Output the [X, Y] coordinate of the center of the cell containing the given text.  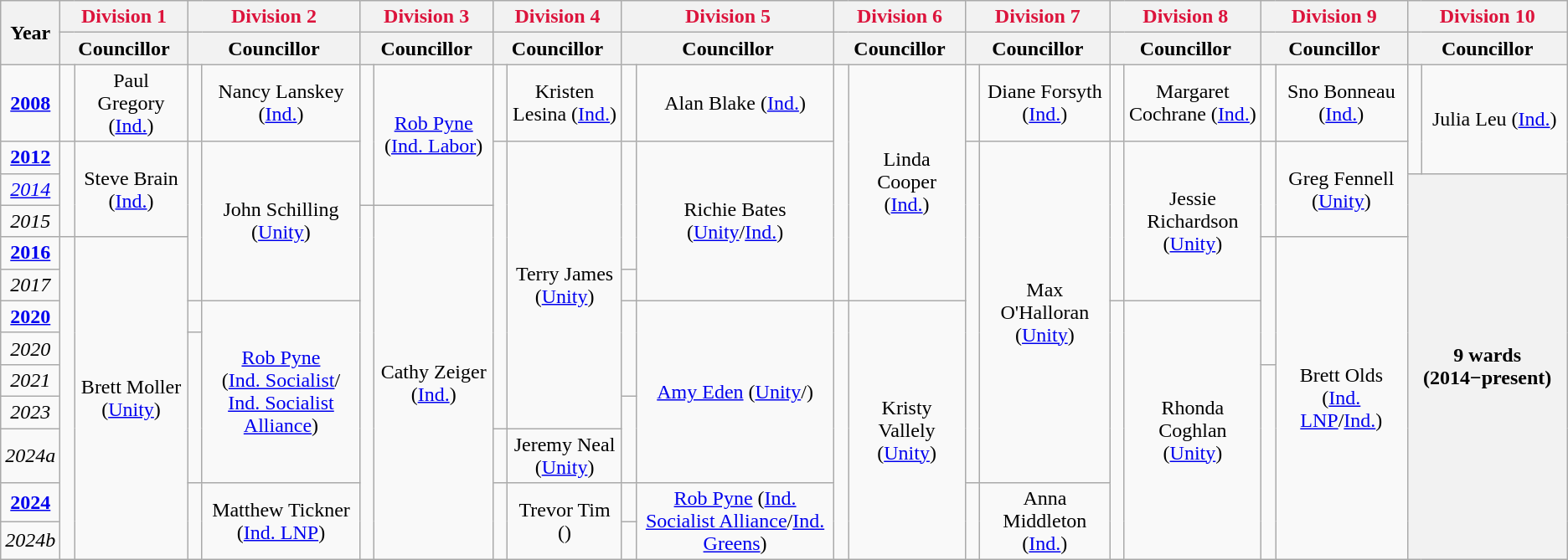
Division 5 [727, 17]
2021 [30, 380]
2008 [30, 103]
Kristen Lesina (Ind.) [565, 103]
Rhonda Coghlan (Unity) [1193, 430]
Division 6 [900, 17]
Linda Cooper (Ind.) [907, 182]
Diane Forsyth (Ind.) [1044, 103]
Anna Middleton (Ind.) [1044, 521]
Richie Bates (Unity/Ind.) [735, 221]
Steve Brain (Ind.) [131, 189]
Rob Pyne (Ind. Socialist Alliance/Ind. Greens) [735, 521]
2014 [30, 189]
Sno Bonneau (Ind.) [1342, 103]
Alan Blake (Ind.) [735, 103]
Terry James (Unity) [565, 285]
Division 2 [273, 17]
Rob Pyne (Ind. Socialist/ Ind. Socialist Alliance) [281, 392]
Division 8 [1185, 17]
Amy Eden (Unity/) [735, 392]
Greg Fennell (Unity) [1342, 189]
2012 [30, 157]
Matthew Tickner (Ind. LNP) [281, 521]
Kristy Vallely (Unity) [907, 430]
2017 [30, 285]
9 wards (2014−present) [1488, 367]
Brett Olds (Ind. LNP/Ind.) [1342, 398]
Division 7 [1037, 17]
Brett Moller (Unity) [131, 398]
Margaret Cochrane (Ind.) [1193, 103]
Division 4 [558, 17]
Jeremy Neal (Unity) [565, 455]
Year [30, 33]
Paul Gregory (Ind.) [131, 103]
Cathy Zeiger (Ind.) [434, 383]
2024 [30, 502]
Trevor Tim () [565, 521]
Jessie Richardson (Unity) [1193, 221]
2024b [30, 541]
2016 [30, 253]
2024a [30, 455]
2023 [30, 412]
Nancy Lanskey (Ind.) [281, 103]
Division 3 [427, 17]
Rob Pyne (Ind. Labor) [434, 135]
Max O'Halloran (Unity) [1044, 312]
Division 9 [1333, 17]
Division 1 [124, 17]
Division 10 [1488, 17]
John Schilling (Unity) [281, 221]
2015 [30, 221]
Julia Leu (Ind.) [1494, 119]
